For the text-containing cell, return its midpoint in (x, y) coordinate format. 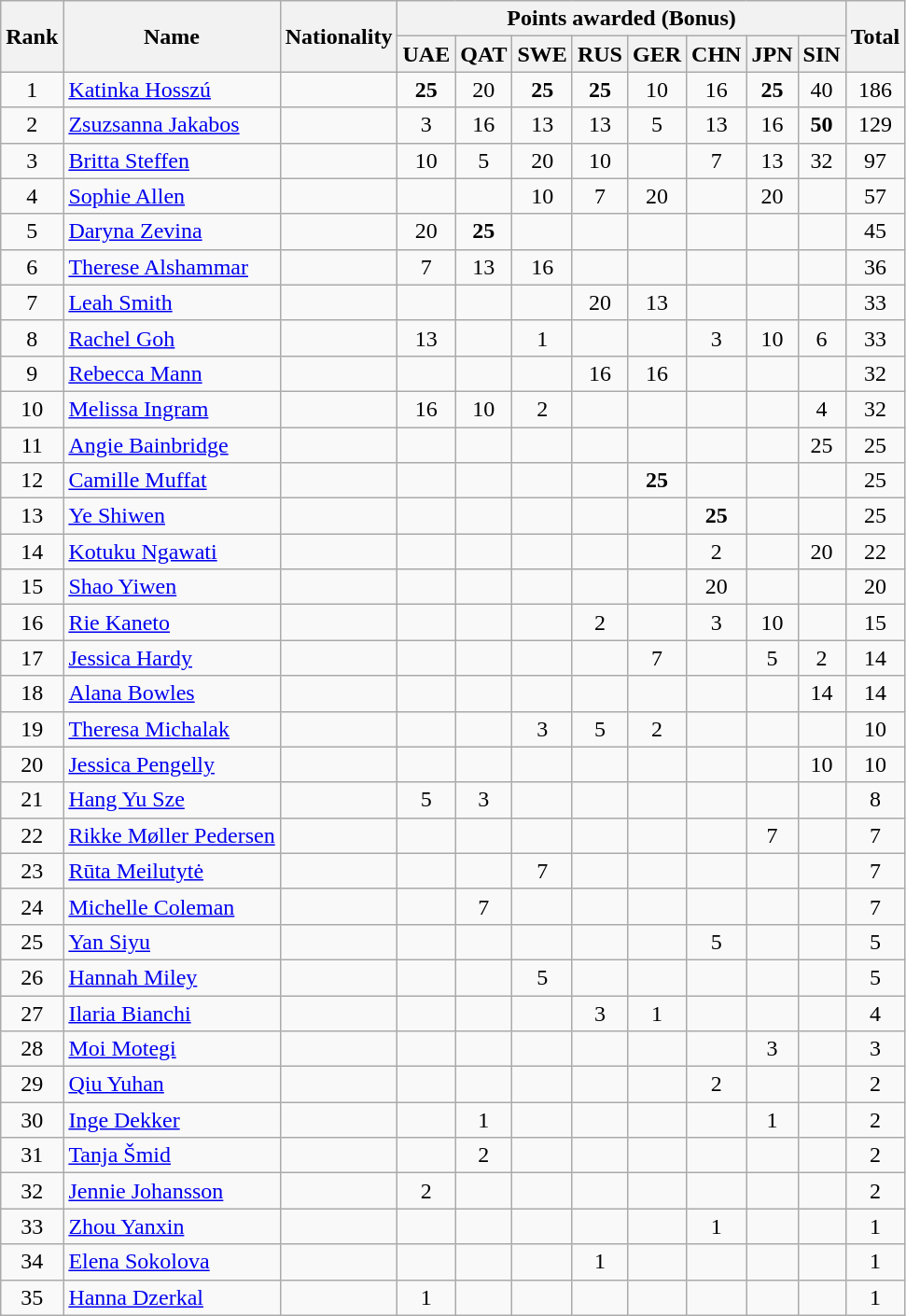
UAE (426, 54)
11 (32, 445)
Yan Siyu (172, 942)
34 (32, 1262)
36 (875, 267)
Rikke Møller Pedersen (172, 835)
SIN (821, 54)
97 (875, 161)
Jessica Pengelly (172, 764)
17 (32, 658)
Tanja Šmid (172, 1155)
27 (32, 1013)
Ye Shiwen (172, 516)
RUS (599, 54)
Sophie Allen (172, 196)
186 (875, 90)
Jennie Johansson (172, 1191)
Moi Motegi (172, 1049)
35 (32, 1297)
Angie Bainbridge (172, 445)
Rachel Goh (172, 338)
Hang Yu Sze (172, 800)
28 (32, 1049)
Inge Dekker (172, 1120)
Theresa Michalak (172, 729)
Therese Alshammar (172, 267)
Name (172, 36)
12 (32, 481)
GER (657, 54)
Leah Smith (172, 302)
CHN (717, 54)
29 (32, 1085)
Qiu Yuhan (172, 1085)
Ilaria Bianchi (172, 1013)
21 (32, 800)
129 (875, 125)
26 (32, 977)
Kotuku Ngawati (172, 552)
Camille Muffat (172, 481)
40 (821, 90)
Daryna Zevina (172, 231)
JPN (773, 54)
18 (32, 693)
Rie Kaneto (172, 623)
Melissa Ingram (172, 409)
Zsuzsanna Jakabos (172, 125)
57 (875, 196)
Jessica Hardy (172, 658)
SWE (542, 54)
Rūta Meilutytė (172, 871)
Rebecca Mann (172, 373)
24 (32, 906)
50 (821, 125)
9 (32, 373)
QAT (483, 54)
30 (32, 1120)
45 (875, 231)
Shao Yiwen (172, 587)
Total (875, 36)
Hannah Miley (172, 977)
Elena Sokolova (172, 1262)
Britta Steffen (172, 161)
19 (32, 729)
Points awarded (Bonus) (621, 19)
Michelle Coleman (172, 906)
Hanna Dzerkal (172, 1297)
Katinka Hosszú (172, 90)
Rank (32, 36)
Nationality (339, 36)
Alana Bowles (172, 693)
Zhou Yanxin (172, 1226)
23 (32, 871)
31 (32, 1155)
